Output the (X, Y) coordinate of the center of the cell containing the given text.  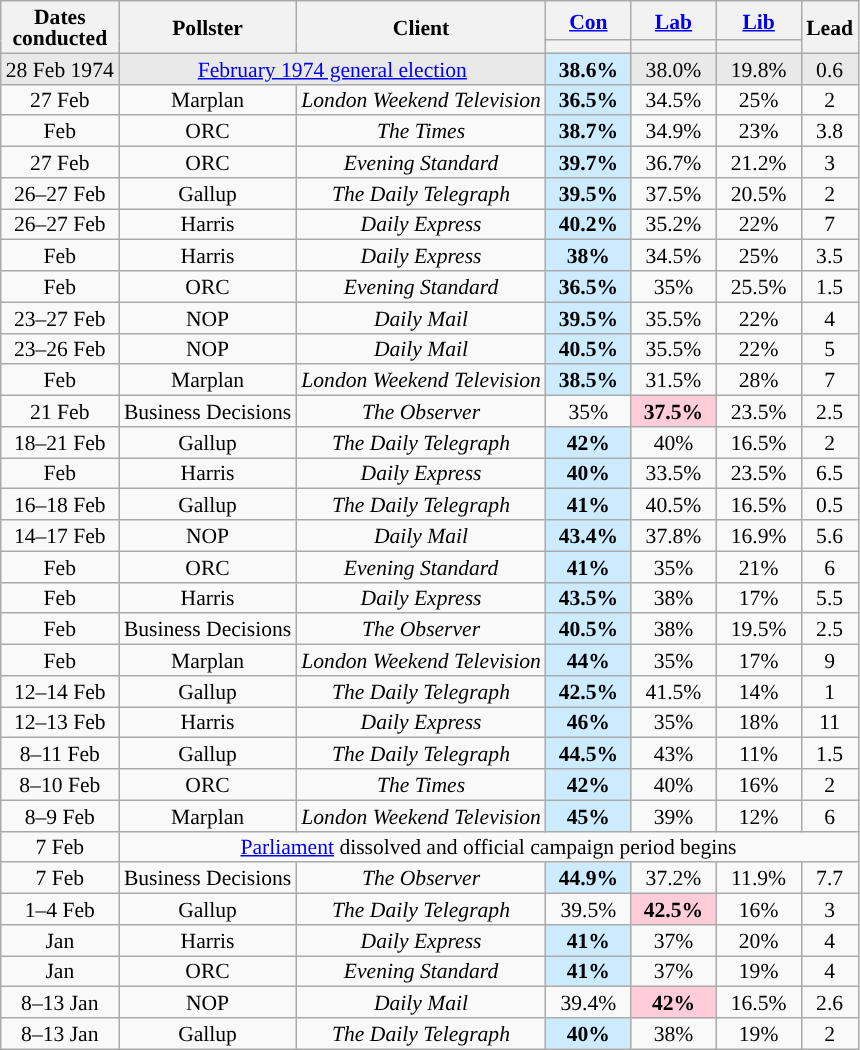
25.5% (758, 286)
34.9% (674, 132)
12–13 Feb (60, 722)
16–18 Feb (60, 504)
31.5% (674, 380)
12–14 Feb (60, 692)
43% (674, 754)
39.4% (588, 1002)
8–11 Feb (60, 754)
33.5% (674, 474)
11 (830, 722)
28 Feb 1974 (60, 68)
2.6 (830, 1002)
Parliament dissolved and official campaign period begins (488, 846)
11.9% (758, 878)
44% (588, 660)
Client (421, 27)
44.5% (588, 754)
5 (830, 348)
21% (758, 566)
38.0% (674, 68)
9 (830, 660)
6.5 (830, 474)
40.2% (588, 224)
5.6 (830, 536)
20.5% (758, 194)
45% (588, 816)
46% (588, 722)
37.2% (674, 878)
38.5% (588, 380)
43.4% (588, 536)
14–17 Feb (60, 536)
Con (588, 20)
23–27 Feb (60, 318)
11% (758, 754)
8–10 Feb (60, 784)
44.9% (588, 878)
7.7 (830, 878)
Datesconducted (60, 27)
18% (758, 722)
37.8% (674, 536)
36.7% (674, 162)
41.5% (674, 692)
20% (758, 940)
23% (758, 132)
3.8 (830, 132)
21.2% (758, 162)
28% (758, 380)
23–26 Feb (60, 348)
8–9 Feb (60, 816)
Lab (674, 20)
0.5 (830, 504)
Lead (830, 27)
19.8% (758, 68)
39% (674, 816)
1 (830, 692)
12% (758, 816)
Lib (758, 20)
1–4 Feb (60, 910)
5.5 (830, 598)
19.5% (758, 630)
43.5% (588, 598)
39.7% (588, 162)
38.6% (588, 68)
3.5 (830, 256)
18–21 Feb (60, 442)
35.2% (674, 224)
February 1974 general election (332, 68)
14% (758, 692)
21 Feb (60, 412)
0.6 (830, 68)
38.7% (588, 132)
Pollster (208, 27)
16.9% (758, 536)
